Output the (X, Y) coordinate of the center of the cell containing the given text.  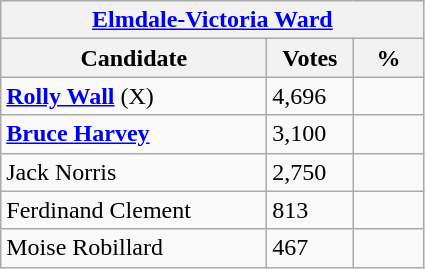
467 (310, 248)
Moise Robillard (134, 248)
813 (310, 210)
Elmdale-Victoria Ward (212, 20)
% (388, 58)
4,696 (310, 96)
2,750 (310, 172)
Ferdinand Clement (134, 210)
Votes (310, 58)
Candidate (134, 58)
Jack Norris (134, 172)
Bruce Harvey (134, 134)
Rolly Wall (X) (134, 96)
3,100 (310, 134)
